Capture the cell that displays the provided text and extract its [X, Y] central coordinate. 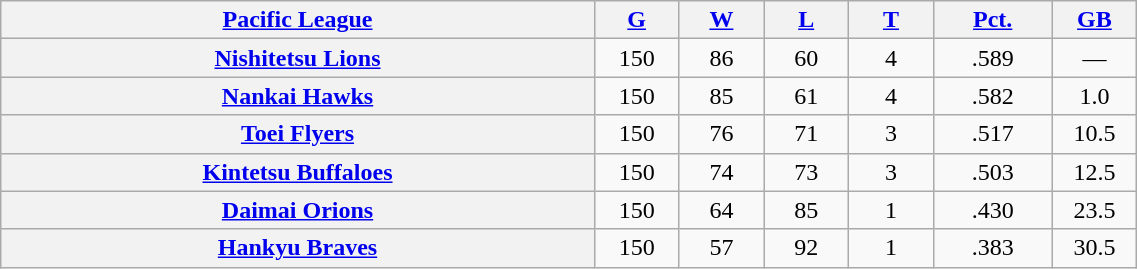
92 [806, 248]
12.5 [1094, 172]
.517 [992, 134]
61 [806, 96]
71 [806, 134]
60 [806, 58]
Kintetsu Buffaloes [298, 172]
57 [722, 248]
T [892, 20]
64 [722, 210]
GB [1094, 20]
.582 [992, 96]
Toei Flyers [298, 134]
Nishitetsu Lions [298, 58]
.503 [992, 172]
Daimai Orions [298, 210]
73 [806, 172]
30.5 [1094, 248]
L [806, 20]
86 [722, 58]
Pct. [992, 20]
Nankai Hawks [298, 96]
Hankyu Braves [298, 248]
10.5 [1094, 134]
74 [722, 172]
76 [722, 134]
.589 [992, 58]
.430 [992, 210]
Pacific League [298, 20]
W [722, 20]
1.0 [1094, 96]
— [1094, 58]
G [636, 20]
23.5 [1094, 210]
.383 [992, 248]
